Return [x, y] of the center of cell containing provided text 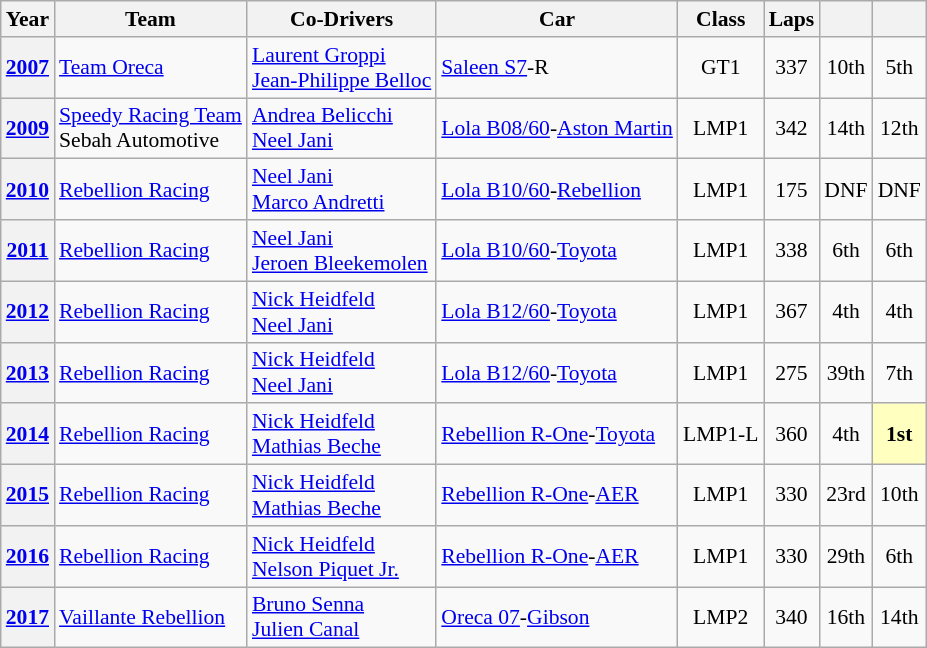
Andrea Belicchi Neel Jani [342, 128]
29th [846, 556]
Team Oreca [150, 68]
340 [792, 618]
5th [900, 68]
2015 [28, 496]
GT1 [721, 68]
39th [846, 372]
360 [792, 434]
Rebellion R-One-Toyota [557, 434]
342 [792, 128]
Lola B10/60-Rebellion [557, 190]
1st [900, 434]
Neel Jani Marco Andretti [342, 190]
Car [557, 19]
2007 [28, 68]
LMP1-L [721, 434]
175 [792, 190]
2013 [28, 372]
7th [900, 372]
16th [846, 618]
Lola B10/60-Toyota [557, 250]
Laurent Groppi Jean-Philippe Belloc [342, 68]
338 [792, 250]
2009 [28, 128]
2016 [28, 556]
Laps [792, 19]
2014 [28, 434]
2017 [28, 618]
Lola B08/60-Aston Martin [557, 128]
275 [792, 372]
337 [792, 68]
2012 [28, 312]
Bruno Senna Julien Canal [342, 618]
Nick Heidfeld Nelson Piquet Jr. [342, 556]
LMP2 [721, 618]
Neel Jani Jeroen Bleekemolen [342, 250]
2010 [28, 190]
Class [721, 19]
Vaillante Rebellion [150, 618]
2011 [28, 250]
23rd [846, 496]
12th [900, 128]
Team [150, 19]
Speedy Racing Team Sebah Automotive [150, 128]
Saleen S7-R [557, 68]
Year [28, 19]
Oreca 07-Gibson [557, 618]
367 [792, 312]
Co-Drivers [342, 19]
